Provide the [X, Y] coordinate of the cell's center where the given text is located.  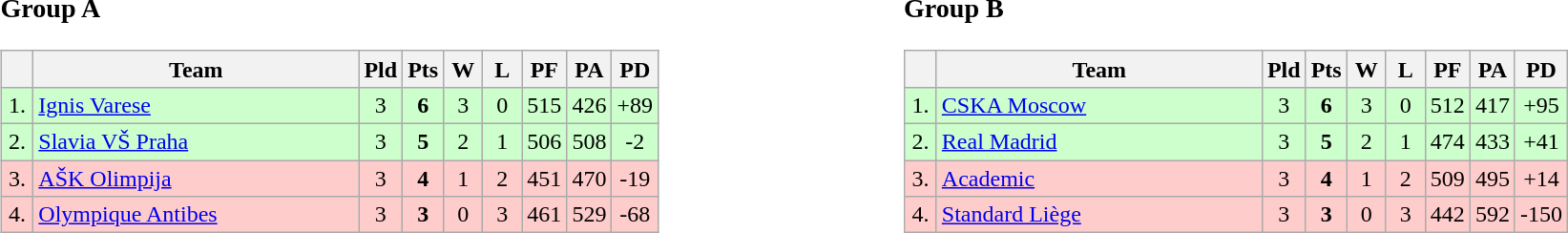
451 [544, 179]
AŠK Olimpija [197, 179]
426 [590, 105]
Olympique Antibes [197, 215]
-150 [1540, 215]
+41 [1540, 142]
CSKA Moscow [1099, 105]
506 [544, 142]
495 [1493, 179]
474 [1447, 142]
Real Madrid [1099, 142]
512 [1447, 105]
Slavia VŠ Praha [197, 142]
433 [1493, 142]
515 [544, 105]
592 [1493, 215]
-19 [636, 179]
461 [544, 215]
Academic [1099, 179]
509 [1447, 179]
Standard Liège [1099, 215]
508 [590, 142]
-68 [636, 215]
442 [1447, 215]
417 [1493, 105]
470 [590, 179]
+95 [1540, 105]
-2 [636, 142]
Ignis Varese [197, 105]
+14 [1540, 179]
+89 [636, 105]
529 [590, 215]
